Detect which cell encompasses the target text, then output its (X, Y) center coordinate. 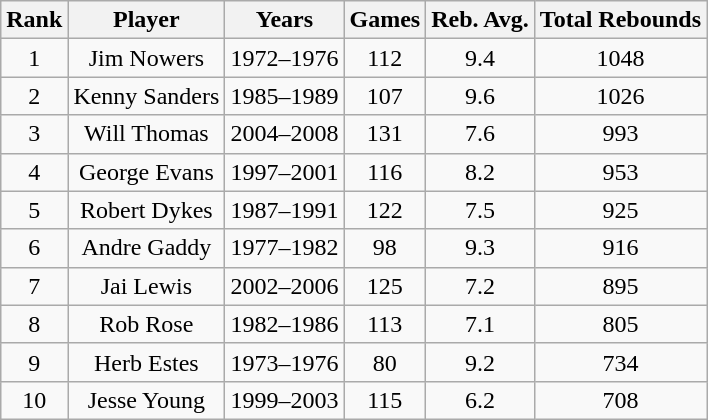
9.3 (480, 248)
George Evans (146, 172)
9.6 (480, 96)
7 (34, 286)
1987–1991 (284, 210)
1048 (620, 58)
98 (385, 248)
125 (385, 286)
Rank (34, 20)
Herb Estes (146, 362)
2002–2006 (284, 286)
1 (34, 58)
8 (34, 324)
1026 (620, 96)
805 (620, 324)
107 (385, 96)
1972–1976 (284, 58)
895 (620, 286)
113 (385, 324)
1977–1982 (284, 248)
1982–1986 (284, 324)
1997–2001 (284, 172)
9 (34, 362)
953 (620, 172)
10 (34, 400)
115 (385, 400)
2 (34, 96)
7.5 (480, 210)
Kenny Sanders (146, 96)
993 (620, 134)
Jim Nowers (146, 58)
Jesse Young (146, 400)
131 (385, 134)
8.2 (480, 172)
1999–2003 (284, 400)
734 (620, 362)
80 (385, 362)
6 (34, 248)
7.2 (480, 286)
Reb. Avg. (480, 20)
Robert Dykes (146, 210)
Rob Rose (146, 324)
6.2 (480, 400)
7.1 (480, 324)
Andre Gaddy (146, 248)
5 (34, 210)
Jai Lewis (146, 286)
4 (34, 172)
Years (284, 20)
9.2 (480, 362)
116 (385, 172)
9.4 (480, 58)
7.6 (480, 134)
1973–1976 (284, 362)
Player (146, 20)
708 (620, 400)
2004–2008 (284, 134)
916 (620, 248)
3 (34, 134)
Total Rebounds (620, 20)
1985–1989 (284, 96)
112 (385, 58)
122 (385, 210)
Games (385, 20)
Will Thomas (146, 134)
925 (620, 210)
